Detect which cell encompasses the target text, then output its (X, Y) center coordinate. 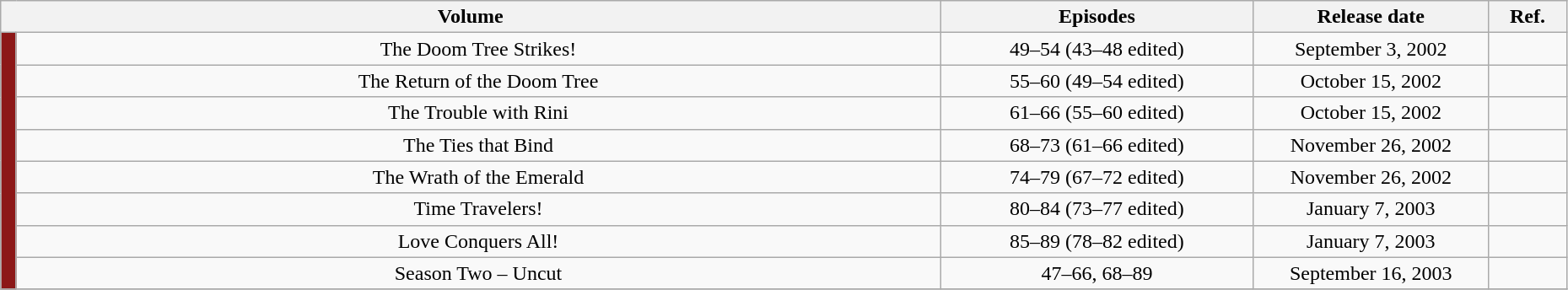
Season Two – Uncut (477, 273)
Release date (1371, 17)
September 3, 2002 (1371, 49)
80–84 (73–77 edited) (1097, 209)
The Trouble with Rini (477, 113)
The Wrath of the Emerald (477, 177)
74–79 (67–72 edited) (1097, 177)
Love Conquers All! (477, 241)
61–66 (55–60 edited) (1097, 113)
55–60 (49–54 edited) (1097, 81)
49–54 (43–48 edited) (1097, 49)
Ref. (1528, 17)
85–89 (78–82 edited) (1097, 241)
The Return of the Doom Tree (477, 81)
September 16, 2003 (1371, 273)
68–73 (61–66 edited) (1097, 145)
Time Travelers! (477, 209)
The Doom Tree Strikes! (477, 49)
The Ties that Bind (477, 145)
Episodes (1097, 17)
47–66, 68–89 (1097, 273)
Volume (471, 17)
